Return the [X, Y] coordinate for the center point of the cell that contains the specified text.  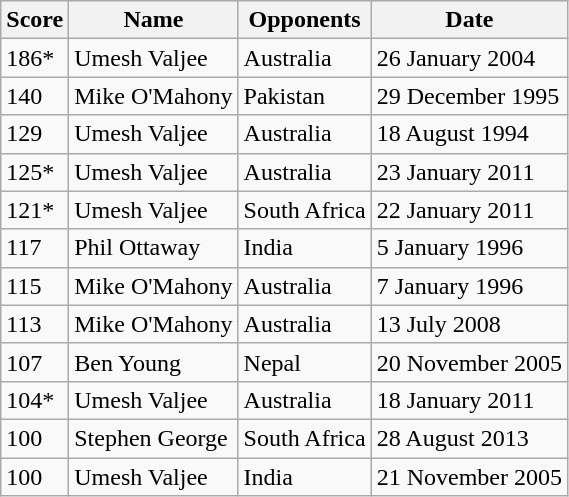
Score [35, 20]
21 November 2005 [469, 477]
Nepal [304, 362]
29 December 1995 [469, 96]
26 January 2004 [469, 58]
Stephen George [154, 438]
186* [35, 58]
121* [35, 210]
22 January 2011 [469, 210]
13 July 2008 [469, 324]
Ben Young [154, 362]
Name [154, 20]
23 January 2011 [469, 172]
18 January 2011 [469, 400]
104* [35, 400]
140 [35, 96]
18 August 1994 [469, 134]
117 [35, 248]
Pakistan [304, 96]
28 August 2013 [469, 438]
125* [35, 172]
Phil Ottaway [154, 248]
115 [35, 286]
5 January 1996 [469, 248]
Opponents [304, 20]
113 [35, 324]
129 [35, 134]
Date [469, 20]
7 January 1996 [469, 286]
20 November 2005 [469, 362]
107 [35, 362]
